Capture the cell that displays the provided text and extract its (X, Y) central coordinate. 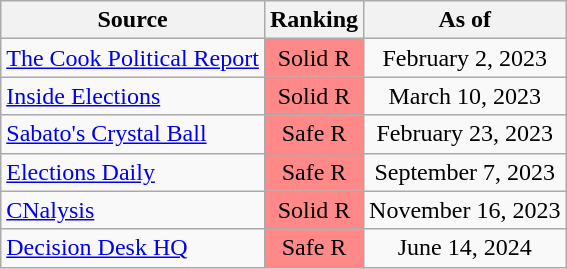
The Cook Political Report (133, 58)
September 7, 2023 (465, 172)
Decision Desk HQ (133, 248)
As of (465, 20)
November 16, 2023 (465, 210)
June 14, 2024 (465, 248)
March 10, 2023 (465, 96)
February 23, 2023 (465, 134)
Sabato's Crystal Ball (133, 134)
February 2, 2023 (465, 58)
Ranking (314, 20)
Source (133, 20)
Elections Daily (133, 172)
CNalysis (133, 210)
Inside Elections (133, 96)
